Capture the cell that displays the provided text and extract its [x, y] central coordinate. 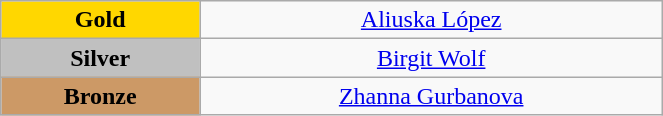
Gold [100, 20]
Aliuska López [432, 20]
Birgit Wolf [432, 58]
Zhanna Gurbanova [432, 96]
Silver [100, 58]
Bronze [100, 96]
